Locate the cell with the specified text and output its [X, Y] center coordinate. 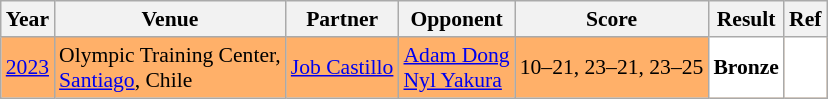
Adam Dong Nyl Yakura [456, 68]
Job Castillo [342, 68]
Bronze [746, 68]
10–21, 23–21, 23–25 [612, 68]
Result [746, 19]
2023 [28, 68]
Year [28, 19]
Olympic Training Center,Santiago, Chile [170, 68]
Ref [805, 19]
Partner [342, 19]
Score [612, 19]
Venue [170, 19]
Opponent [456, 19]
